For the text-containing cell, return its midpoint in [X, Y] coordinate format. 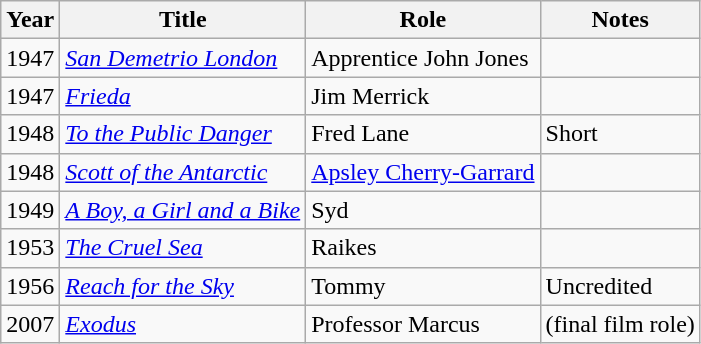
Fred Lane [423, 134]
Short [620, 134]
Frieda [183, 96]
Scott of the Antarctic [183, 172]
To the Public Danger [183, 134]
Notes [620, 20]
A Boy, a Girl and a Bike [183, 210]
The Cruel Sea [183, 248]
Exodus [183, 324]
Uncredited [620, 286]
Professor Marcus [423, 324]
Apsley Cherry-Garrard [423, 172]
Role [423, 20]
1956 [30, 286]
(final film role) [620, 324]
Syd [423, 210]
1953 [30, 248]
Apprentice John Jones [423, 58]
Raikes [423, 248]
San Demetrio London [183, 58]
Tommy [423, 286]
Jim Merrick [423, 96]
Reach for the Sky [183, 286]
Year [30, 20]
1949 [30, 210]
Title [183, 20]
2007 [30, 324]
